From the cell containing the given text, extract its center point as [X, Y] coordinate. 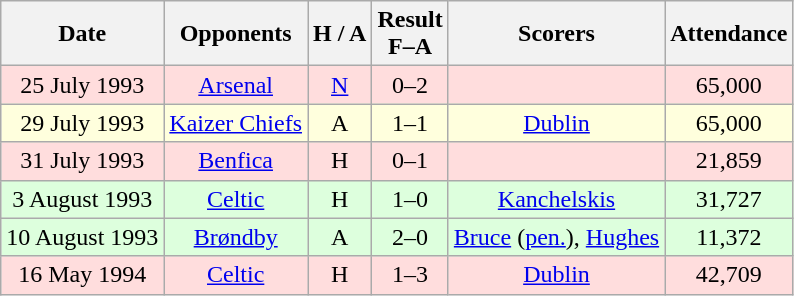
1–1 [410, 123]
11,372 [729, 237]
H / A [340, 34]
29 July 1993 [82, 123]
Kanchelskis [556, 199]
Kaizer Chiefs [236, 123]
31 July 1993 [82, 161]
1–0 [410, 199]
0–2 [410, 85]
Date [82, 34]
16 May 1994 [82, 275]
Brøndby [236, 237]
21,859 [729, 161]
Arsenal [236, 85]
31,727 [729, 199]
42,709 [729, 275]
3 August 1993 [82, 199]
Scorers [556, 34]
Attendance [729, 34]
2–0 [410, 237]
1–3 [410, 275]
10 August 1993 [82, 237]
0–1 [410, 161]
Opponents [236, 34]
Benfica [236, 161]
N [340, 85]
Bruce (pen.), Hughes [556, 237]
ResultF–A [410, 34]
25 July 1993 [82, 85]
